Determine the (X, Y) coordinate at the center of the cell enclosing the given text.  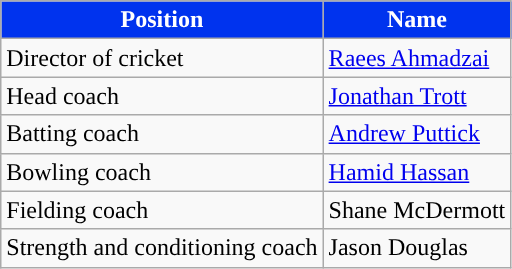
Jonathan Trott (417, 96)
Hamid Hassan (417, 172)
Name (417, 20)
Andrew Puttick (417, 134)
Director of cricket (162, 58)
Head coach (162, 96)
Raees Ahmadzai (417, 58)
Bowling coach (162, 172)
Fielding coach (162, 210)
Strength and conditioning coach (162, 248)
Position (162, 20)
Shane McDermott (417, 210)
Batting coach (162, 134)
Jason Douglas (417, 248)
